For the text-containing cell, return its midpoint in [X, Y] coordinate format. 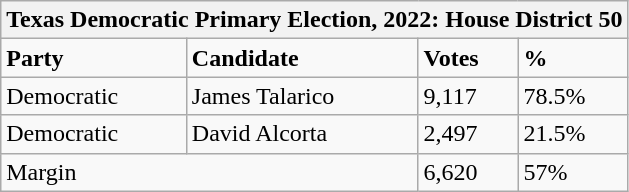
Votes [468, 58]
% [573, 58]
2,497 [468, 134]
21.5% [573, 134]
Margin [210, 172]
9,117 [468, 96]
Texas Democratic Primary Election, 2022: House District 50 [314, 20]
78.5% [573, 96]
57% [573, 172]
Candidate [302, 58]
6,620 [468, 172]
James Talarico [302, 96]
Party [94, 58]
David Alcorta [302, 134]
